Return [x, y] of the center of cell containing provided text 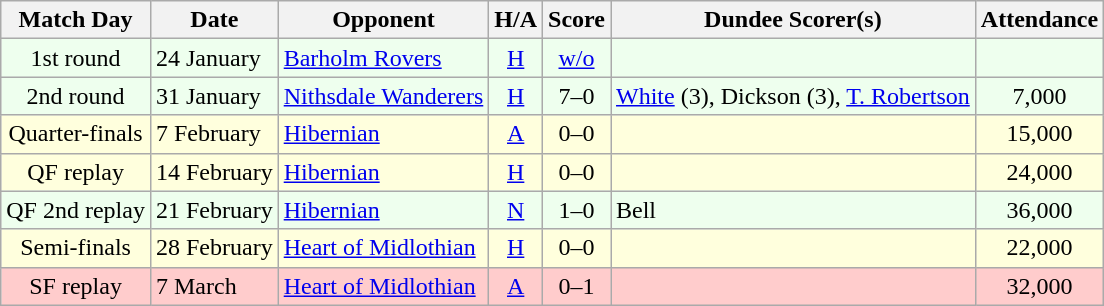
Date [214, 20]
1–0 [577, 210]
SF replay [76, 286]
Score [577, 20]
7,000 [1039, 96]
7 March [214, 286]
Quarter-finals [76, 134]
H/A [516, 20]
28 February [214, 248]
31 January [214, 96]
1st round [76, 58]
24,000 [1039, 172]
w/o [577, 58]
0–1 [577, 286]
24 January [214, 58]
2nd round [76, 96]
Attendance [1039, 20]
14 February [214, 172]
Nithsdale Wanderers [384, 96]
QF replay [76, 172]
21 February [214, 210]
Barholm Rovers [384, 58]
36,000 [1039, 210]
Bell [792, 210]
Match Day [76, 20]
White (3), Dickson (3), T. Robertson [792, 96]
QF 2nd replay [76, 210]
Dundee Scorer(s) [792, 20]
7–0 [577, 96]
Opponent [384, 20]
N [516, 210]
15,000 [1039, 134]
22,000 [1039, 248]
Semi-finals [76, 248]
7 February [214, 134]
32,000 [1039, 286]
